Identify which cell holds the provided text, then report its (X, Y) central coordinate. 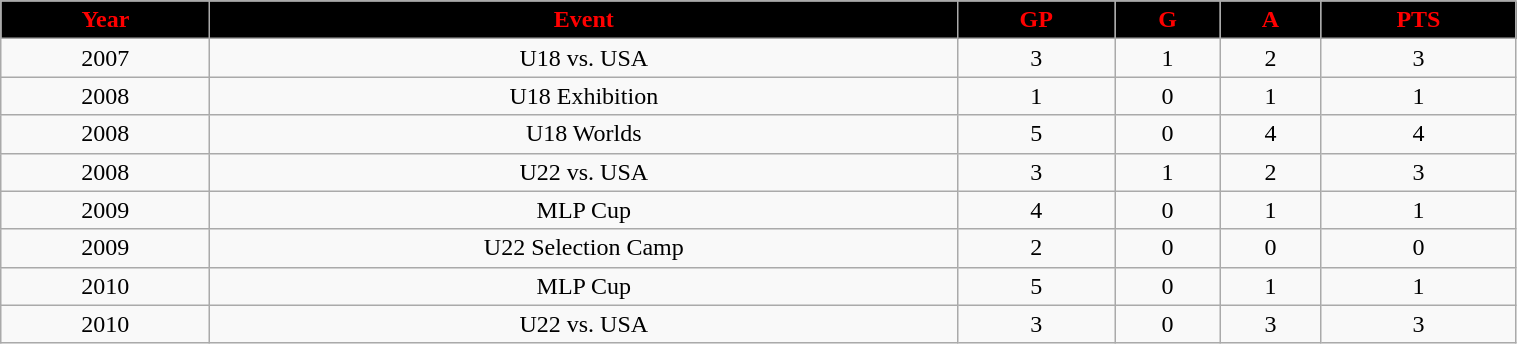
U22 Selection Camp (584, 248)
Year (106, 20)
U18 vs. USA (584, 58)
GP (1036, 20)
U18 Worlds (584, 134)
Event (584, 20)
U18 Exhibition (584, 96)
PTS (1418, 20)
G (1168, 20)
A (1270, 20)
2007 (106, 58)
